For the text-containing cell, return its midpoint in (X, Y) coordinate format. 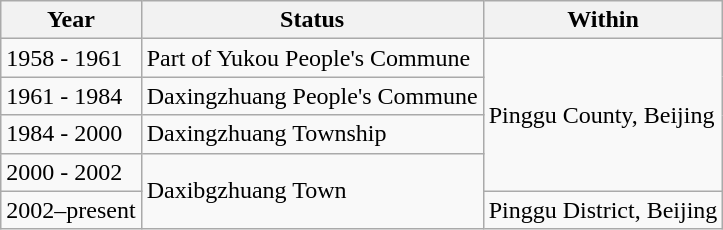
Pinggu County, Beijing (603, 115)
Daxibgzhuang Town (312, 191)
1961 - 1984 (71, 96)
Daxingzhuang Township (312, 134)
Daxingzhuang People's Commune (312, 96)
1984 - 2000 (71, 134)
Within (603, 20)
Year (71, 20)
2000 - 2002 (71, 172)
Pinggu District, Beijing (603, 210)
1958 - 1961 (71, 58)
Part of Yukou People's Commune (312, 58)
Status (312, 20)
2002–present (71, 210)
